Return the [x, y] coordinate for the center point of the cell that contains the specified text.  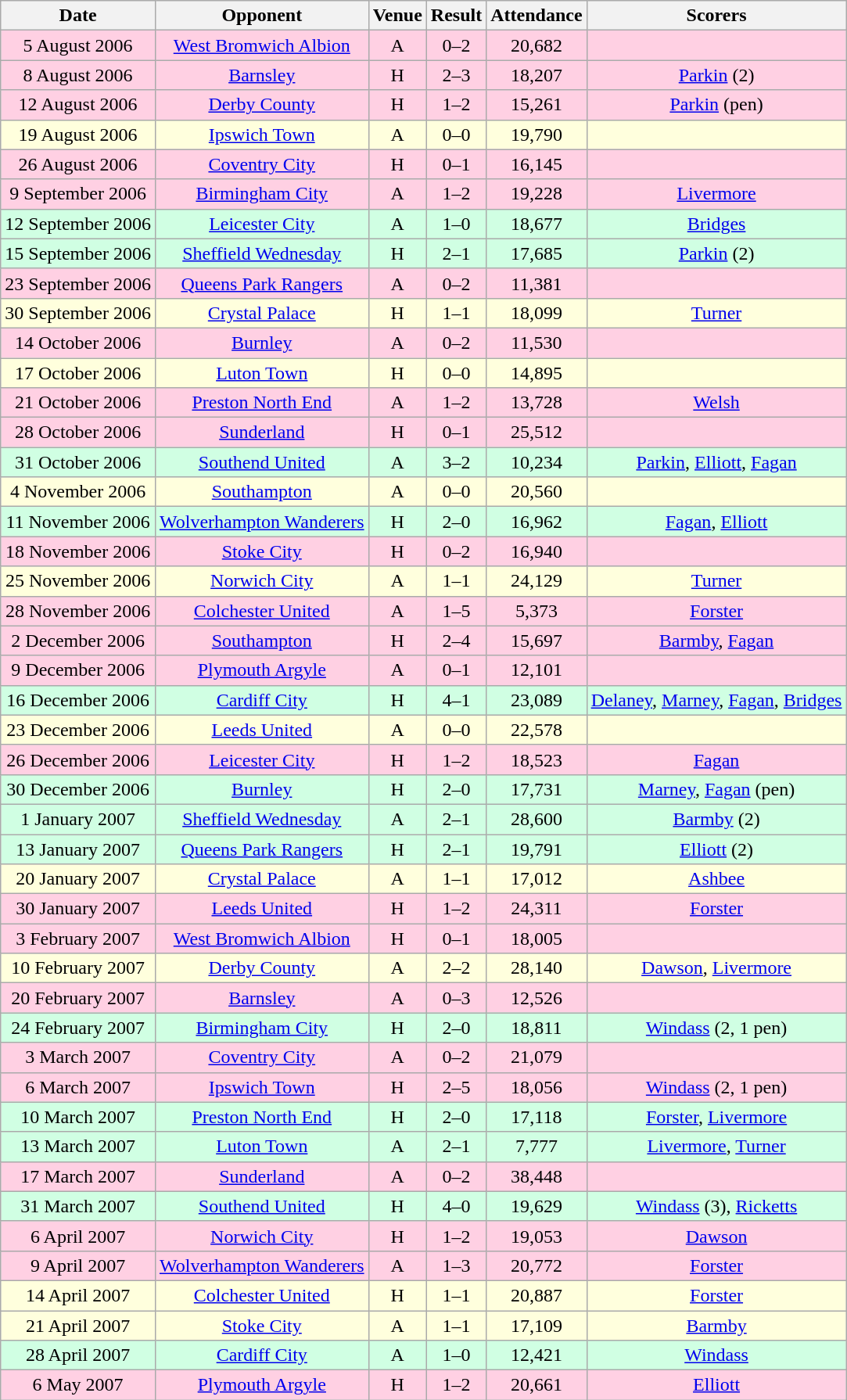
Forster, Livermore [716, 1117]
25,512 [537, 433]
13 January 2007 [78, 849]
6 May 2007 [78, 1385]
2–4 [456, 641]
1–5 [456, 611]
Windass [716, 1355]
Opponent [261, 16]
Scorers [716, 16]
18,207 [537, 75]
19,228 [537, 194]
17 March 2007 [78, 1176]
18,523 [537, 759]
Parkin (pen) [716, 105]
Elliott [716, 1385]
22,578 [537, 730]
28 April 2007 [78, 1355]
4 November 2006 [78, 492]
19,790 [537, 135]
10 February 2007 [78, 968]
19,629 [537, 1206]
16,962 [537, 522]
20,887 [537, 1295]
Elliott (2) [716, 849]
Fagan [716, 759]
21 October 2006 [78, 403]
6 March 2007 [78, 1087]
17 October 2006 [78, 373]
10,234 [537, 462]
21,079 [537, 1057]
21 April 2007 [78, 1326]
23,089 [537, 700]
12,421 [537, 1355]
18,056 [537, 1087]
17,118 [537, 1117]
15,697 [537, 641]
3 February 2007 [78, 939]
8 August 2006 [78, 75]
Dawson, Livermore [716, 968]
19,053 [537, 1236]
17,685 [537, 253]
Parkin, Elliott, Fagan [716, 462]
Dawson [716, 1236]
13,728 [537, 403]
20,682 [537, 45]
11,381 [537, 283]
Windass (3), Ricketts [716, 1206]
3–2 [456, 462]
26 August 2006 [78, 164]
9 December 2006 [78, 670]
30 December 2006 [78, 789]
Marney, Fagan (pen) [716, 789]
19,791 [537, 849]
Bridges [716, 224]
23 September 2006 [78, 283]
24 February 2007 [78, 1028]
Welsh [716, 403]
Fagan, Elliott [716, 522]
30 September 2006 [78, 313]
13 March 2007 [78, 1147]
Livermore, Turner [716, 1147]
31 March 2007 [78, 1206]
5 August 2006 [78, 45]
12,101 [537, 670]
12 September 2006 [78, 224]
18,005 [537, 939]
Venue [397, 16]
25 November 2006 [78, 581]
17,109 [537, 1326]
7,777 [537, 1147]
2–3 [456, 75]
20 January 2007 [78, 879]
Result [456, 16]
14 October 2006 [78, 343]
1 January 2007 [78, 819]
1–3 [456, 1265]
Livermore [716, 194]
16 December 2006 [78, 700]
16,940 [537, 551]
12,526 [537, 998]
18,811 [537, 1028]
10 March 2007 [78, 1117]
38,448 [537, 1176]
20 February 2007 [78, 998]
24,129 [537, 581]
Ashbee [716, 879]
Attendance [537, 16]
Barmby [716, 1326]
2–2 [456, 968]
14,895 [537, 373]
23 December 2006 [78, 730]
18,099 [537, 313]
4–0 [456, 1206]
9 April 2007 [78, 1265]
16,145 [537, 164]
28 October 2006 [78, 433]
20,661 [537, 1385]
18,677 [537, 224]
17,731 [537, 789]
4–1 [456, 700]
15,261 [537, 105]
2 December 2006 [78, 641]
19 August 2006 [78, 135]
30 January 2007 [78, 909]
5,373 [537, 611]
14 April 2007 [78, 1295]
0–3 [456, 998]
9 September 2006 [78, 194]
12 August 2006 [78, 105]
28,600 [537, 819]
11,530 [537, 343]
Date [78, 16]
26 December 2006 [78, 759]
17,012 [537, 879]
2–5 [456, 1087]
28,140 [537, 968]
15 September 2006 [78, 253]
18 November 2006 [78, 551]
20,772 [537, 1265]
6 April 2007 [78, 1236]
Delaney, Marney, Fagan, Bridges [716, 700]
3 March 2007 [78, 1057]
Barmby (2) [716, 819]
20,560 [537, 492]
11 November 2006 [78, 522]
24,311 [537, 909]
28 November 2006 [78, 611]
Barmby, Fagan [716, 641]
31 October 2006 [78, 462]
